Scan for the cell matching the given text and deliver its (x, y) coordinate at center. 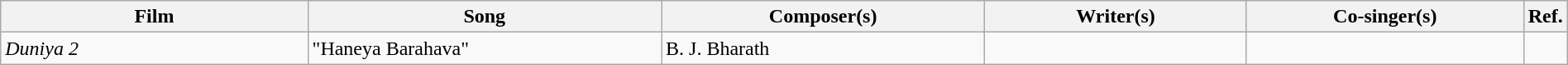
Composer(s) (824, 17)
"Haneya Barahava" (485, 48)
Co-singer(s) (1384, 17)
Film (154, 17)
Ref. (1545, 17)
B. J. Bharath (824, 48)
Writer(s) (1116, 17)
Song (485, 17)
Duniya 2 (154, 48)
